Scan for the cell matching the given text and deliver its [X, Y] coordinate at center. 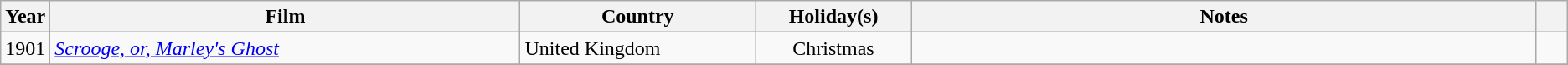
Country [638, 17]
Notes [1225, 17]
United Kingdom [638, 48]
Scrooge, or, Marley's Ghost [285, 48]
1901 [25, 48]
Christmas [834, 48]
Film [285, 17]
Year [25, 17]
Holiday(s) [834, 17]
